Identify which cell holds the provided text, then report its [X, Y] central coordinate. 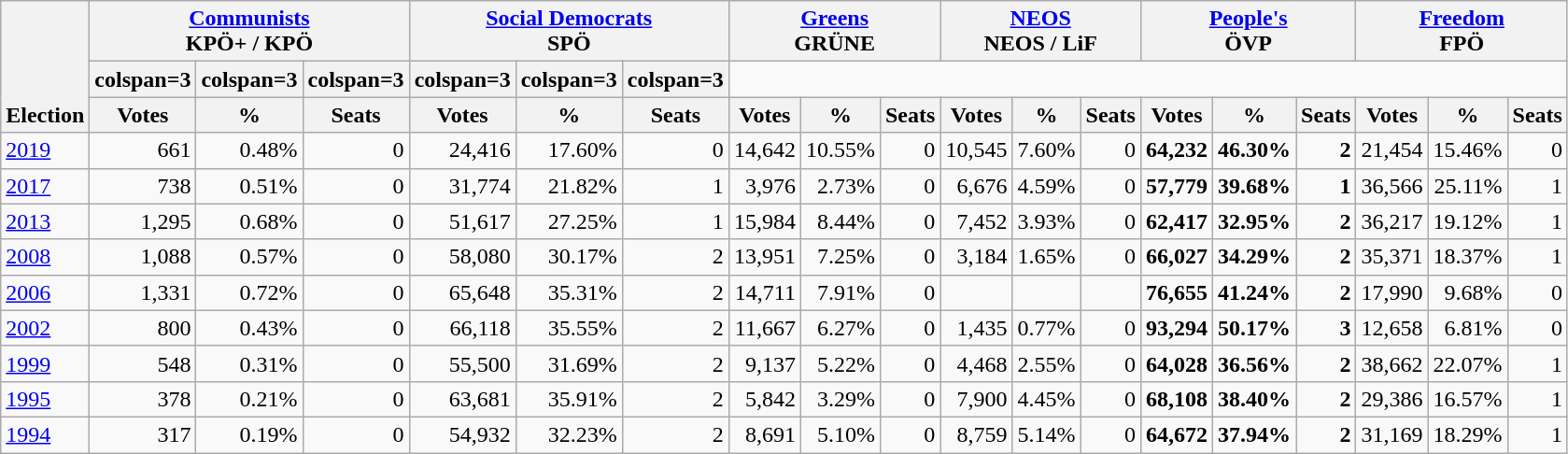
57,779 [1177, 186]
17,990 [1391, 292]
4,468 [977, 363]
36.56% [1253, 363]
62,417 [1177, 221]
0.48% [249, 150]
31,774 [462, 186]
738 [143, 186]
30.17% [569, 257]
1,295 [143, 221]
9.68% [1468, 292]
32.23% [569, 434]
21,454 [1391, 150]
4.59% [1046, 186]
10,545 [977, 150]
2006 [45, 292]
66,027 [1177, 257]
27.25% [569, 221]
34.29% [1253, 257]
378 [143, 399]
21.82% [569, 186]
25.11% [1468, 186]
GreensGRÜNE [835, 32]
7.60% [1046, 150]
41.24% [1253, 292]
55,500 [462, 363]
7,900 [977, 399]
12,658 [1391, 328]
11,667 [764, 328]
24,416 [462, 150]
36,566 [1391, 186]
1,331 [143, 292]
7.91% [841, 292]
31,169 [1391, 434]
29,386 [1391, 399]
6.81% [1468, 328]
2.73% [841, 186]
36,217 [1391, 221]
7,452 [977, 221]
35.31% [569, 292]
19.12% [1468, 221]
14,711 [764, 292]
3.29% [841, 399]
3.93% [1046, 221]
2013 [45, 221]
15,984 [764, 221]
65,648 [462, 292]
661 [143, 150]
0.43% [249, 328]
6,676 [977, 186]
0.21% [249, 399]
3,976 [764, 186]
0.31% [249, 363]
2019 [45, 150]
6.27% [841, 328]
7.25% [841, 257]
5.22% [841, 363]
22.07% [1468, 363]
66,118 [462, 328]
800 [143, 328]
18.37% [1468, 257]
37.94% [1253, 434]
1,088 [143, 257]
1994 [45, 434]
17.60% [569, 150]
35.91% [569, 399]
Social DemocratsSPÖ [569, 32]
1995 [45, 399]
39.68% [1253, 186]
2008 [45, 257]
51,617 [462, 221]
16.57% [1468, 399]
0.72% [249, 292]
0.19% [249, 434]
CommunistsKPÖ+ / KPÖ [249, 32]
35,371 [1391, 257]
76,655 [1177, 292]
18.29% [1468, 434]
38.40% [1253, 399]
0.57% [249, 257]
1999 [45, 363]
0.68% [249, 221]
NEOSNEOS / LiF [1040, 32]
38,662 [1391, 363]
1.65% [1046, 257]
2017 [45, 186]
0.51% [249, 186]
9,137 [764, 363]
3,184 [977, 257]
46.30% [1253, 150]
8.44% [841, 221]
54,932 [462, 434]
5.14% [1046, 434]
35.55% [569, 328]
3 [1326, 328]
2.55% [1046, 363]
31.69% [569, 363]
64,232 [1177, 150]
FreedomFPÖ [1462, 32]
63,681 [462, 399]
People'sÖVP [1248, 32]
10.55% [841, 150]
5.10% [841, 434]
8,691 [764, 434]
50.17% [1253, 328]
5,842 [764, 399]
1,435 [977, 328]
13,951 [764, 257]
64,672 [1177, 434]
0.77% [1046, 328]
14,642 [764, 150]
93,294 [1177, 328]
548 [143, 363]
317 [143, 434]
32.95% [1253, 221]
58,080 [462, 257]
Election [45, 67]
64,028 [1177, 363]
8,759 [977, 434]
4.45% [1046, 399]
68,108 [1177, 399]
2002 [45, 328]
15.46% [1468, 150]
